Find where the given text appears and provide that cell's center as [x, y] coordinate. 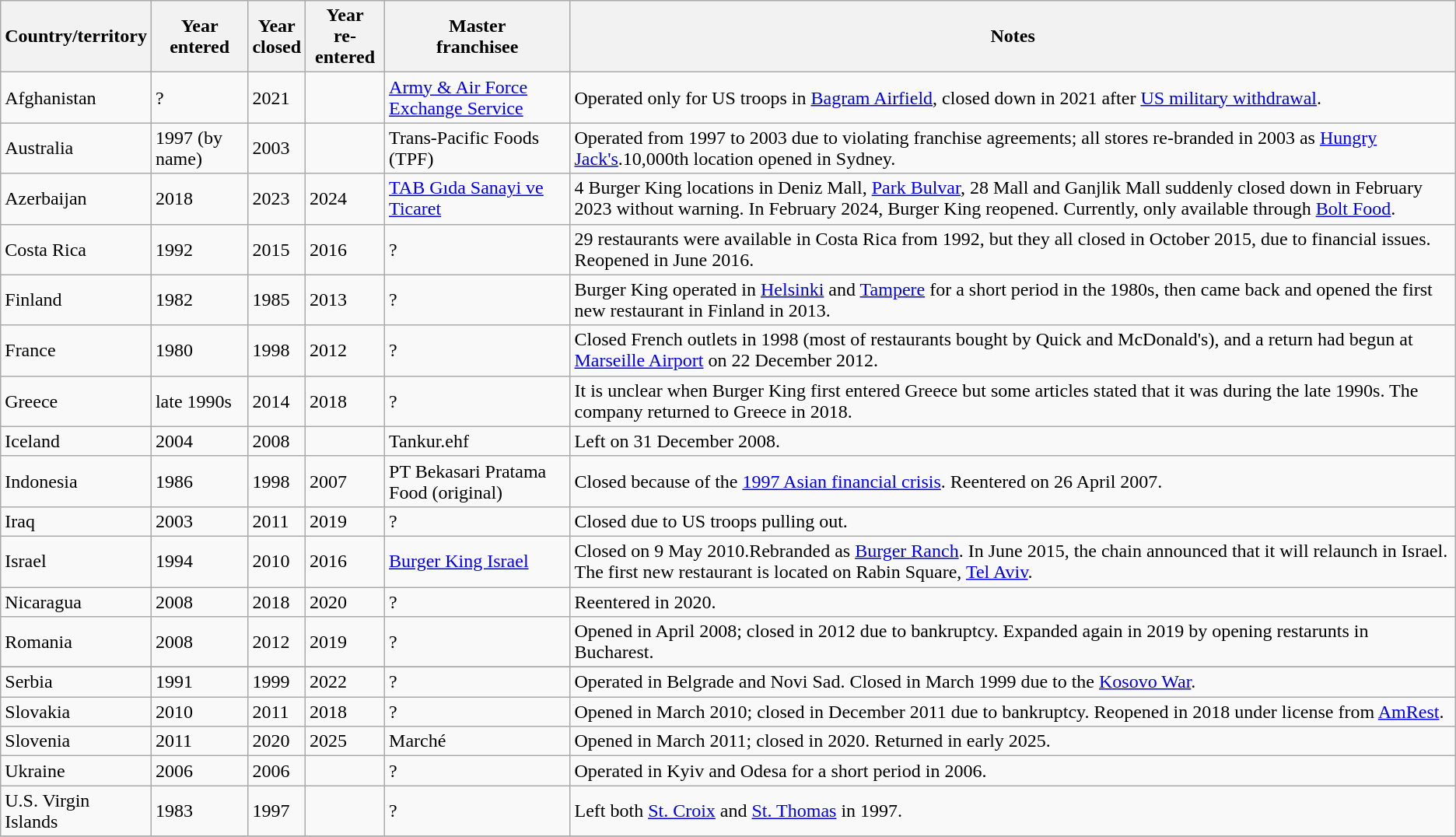
Romania [76, 643]
2015 [277, 249]
Operated only for US troops in Bagram Airfield, closed down in 2021 after US military withdrawal. [1013, 98]
Australia [76, 148]
2004 [199, 441]
France [76, 350]
2014 [277, 401]
Notes [1013, 37]
Left both St. Croix and St. Thomas in 1997. [1013, 811]
Reentered in 2020. [1013, 601]
Israel [76, 562]
1997 (by name) [199, 148]
2007 [345, 481]
Slovakia [76, 712]
Marché [478, 741]
TAB Gıda Sanayi ve Ticaret [478, 199]
Greece [76, 401]
Burger King operated in Helsinki and Tampere for a short period in the 1980s, then came back and opened the first new restaurant in Finland in 2013. [1013, 300]
Operated from 1997 to 2003 due to violating franchise agreements; all stores re-branded in 2003 as Hungry Jack's.10,000th location opened in Sydney. [1013, 148]
Masterfranchisee [478, 37]
Finland [76, 300]
Ukraine [76, 771]
2021 [277, 98]
Burger King Israel [478, 562]
Country/territory [76, 37]
Serbia [76, 682]
Iceland [76, 441]
Army & Air Force Exchange Service [478, 98]
Costa Rica [76, 249]
Opened in March 2010; closed in December 2011 due to bankruptcy. Reopened in 2018 under license from AmRest. [1013, 712]
29 restaurants were available in Costa Rica from 1992, but they all closed in October 2015, due to financial issues. Reopened in June 2016. [1013, 249]
2023 [277, 199]
1991 [199, 682]
1983 [199, 811]
2025 [345, 741]
U.S. Virgin Islands [76, 811]
Opened in March 2011; closed in 2020. Returned in early 2025. [1013, 741]
Yearclosed [277, 37]
1980 [199, 350]
Iraq [76, 521]
Operated in Belgrade and Novi Sad. Closed in March 1999 due to the Kosovo War. [1013, 682]
1994 [199, 562]
2022 [345, 682]
Left on 31 December 2008. [1013, 441]
1986 [199, 481]
1992 [199, 249]
Closed due to US troops pulling out. [1013, 521]
late 1990s [199, 401]
2024 [345, 199]
1999 [277, 682]
Azerbaijan [76, 199]
Closed because of the 1997 Asian financial crisis. Reentered on 26 April 2007. [1013, 481]
Tankur.ehf [478, 441]
Yearre-entered [345, 37]
Opened in April 2008; closed in 2012 due to bankruptcy. Expanded again in 2019 by opening restarunts in Bucharest. [1013, 643]
2013 [345, 300]
Closed French outlets in 1998 (most of restaurants bought by Quick and McDonald's), and a return had begun at Marseille Airport on 22 December 2012. [1013, 350]
1982 [199, 300]
Afghanistan [76, 98]
1997 [277, 811]
Operated in Kyiv and Odesa for a short period in 2006. [1013, 771]
Nicaragua [76, 601]
Trans-Pacific Foods (TPF) [478, 148]
Slovenia [76, 741]
1985 [277, 300]
Indonesia [76, 481]
Yearentered [199, 37]
PT Bekasari Pratama Food (original) [478, 481]
